Return (x, y) of the center of cell containing provided text 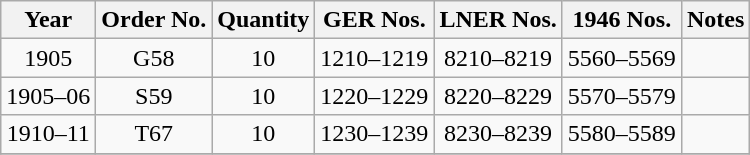
S59 (154, 96)
Notes (715, 20)
Quantity (264, 20)
1210–1219 (374, 58)
1905–06 (48, 96)
8210–8219 (498, 58)
5580–5589 (622, 134)
5560–5569 (622, 58)
G58 (154, 58)
LNER Nos. (498, 20)
1946 Nos. (622, 20)
1220–1229 (374, 96)
Order No. (154, 20)
1905 (48, 58)
1230–1239 (374, 134)
8230–8239 (498, 134)
8220–8229 (498, 96)
GER Nos. (374, 20)
5570–5579 (622, 96)
1910–11 (48, 134)
T67 (154, 134)
Year (48, 20)
